Scan for the cell matching the given text and deliver its [X, Y] coordinate at center. 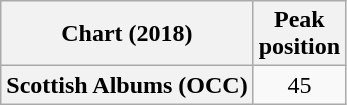
45 [299, 85]
Chart (2018) [127, 34]
Peakposition [299, 34]
Scottish Albums (OCC) [127, 85]
